Return (x, y) of the center of cell containing provided text 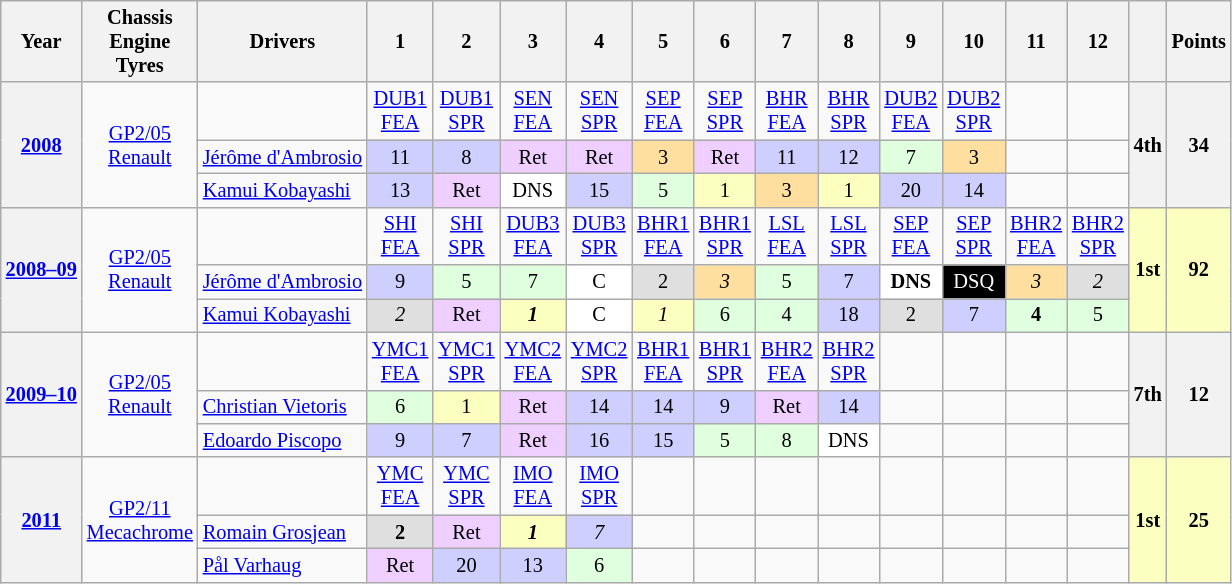
2008–09 (42, 270)
25 (1199, 520)
10 (974, 41)
BHRFEA (787, 111)
SENSPR (599, 111)
Edoardo Piscopo (282, 440)
Points (1199, 41)
YMC1SPR (466, 361)
SENFEA (533, 111)
34 (1199, 144)
YMC2SPR (599, 361)
18 (849, 315)
92 (1199, 270)
4th (1148, 144)
SHISPR (466, 236)
Year (42, 41)
DUB2FEA (910, 111)
2008 (42, 144)
DUB3FEA (533, 236)
7th (1148, 394)
SHIFEA (400, 236)
BHRSPR (849, 111)
YMC2FEA (533, 361)
Pål Varhaug (282, 565)
Romain Grosjean (282, 532)
16 (599, 440)
IMOSPR (599, 486)
DUB2SPR (974, 111)
Christian Vietoris (282, 407)
DUB1SPR (466, 111)
Drivers (282, 41)
DUB3SPR (599, 236)
IMOFEA (533, 486)
GP2/11Mecachrome (140, 520)
LSLSPR (849, 236)
DSQ (974, 282)
LSLFEA (787, 236)
ChassisEngineTyres (140, 41)
YMCSPR (466, 486)
YMC1FEA (400, 361)
YMCFEA (400, 486)
DUB1FEA (400, 111)
2009–10 (42, 394)
2011 (42, 520)
